Return (x, y) of the center of cell containing provided text 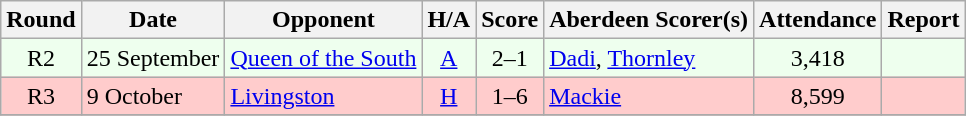
Score (510, 20)
Date (153, 20)
A (449, 58)
Livingston (324, 96)
R2 (41, 58)
Attendance (818, 20)
H (449, 96)
Aberdeen Scorer(s) (649, 20)
Dadi, Thornley (649, 58)
2–1 (510, 58)
Queen of the South (324, 58)
25 September (153, 58)
R3 (41, 96)
Round (41, 20)
Mackie (649, 96)
3,418 (818, 58)
Opponent (324, 20)
H/A (449, 20)
1–6 (510, 96)
8,599 (818, 96)
Report (924, 20)
9 October (153, 96)
